Scan for the cell matching the given text and deliver its (x, y) coordinate at center. 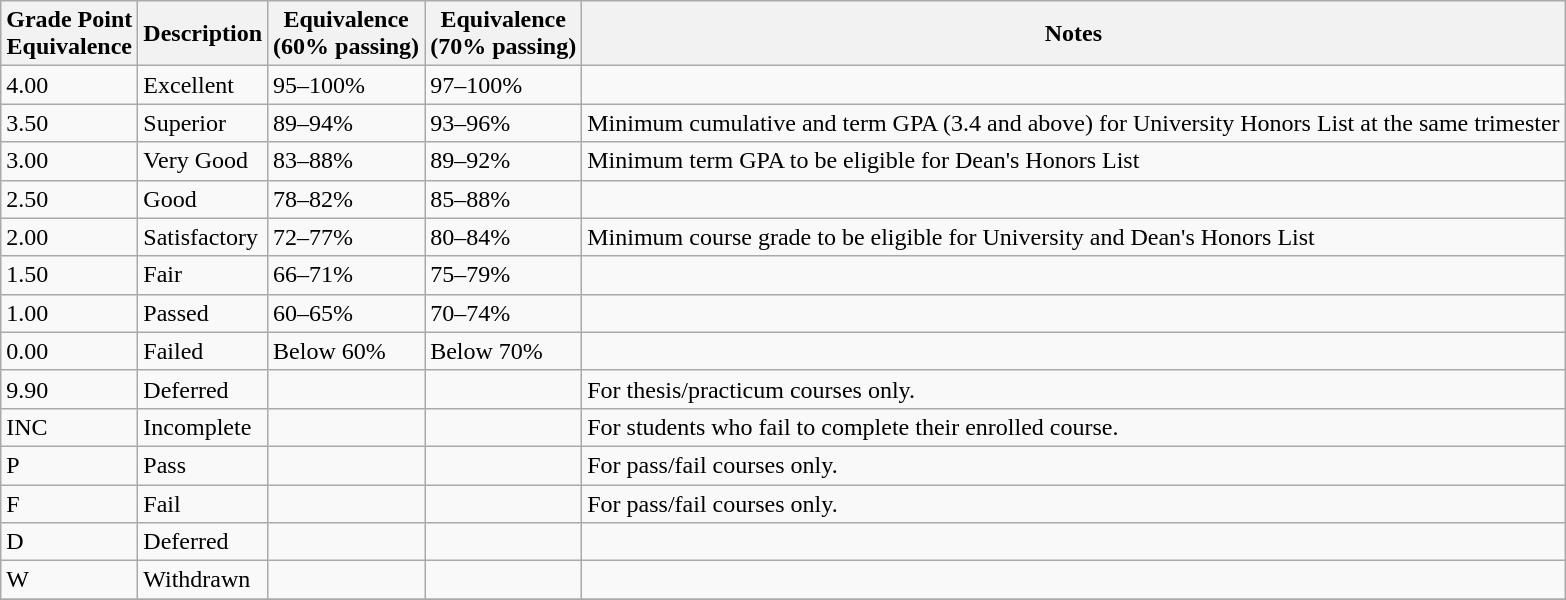
For thesis/practicum courses only. (1074, 389)
Superior (203, 123)
For students who fail to complete their enrolled course. (1074, 427)
Equivalence(60% passing) (346, 34)
Pass (203, 465)
Minimum cumulative and term GPA (3.4 and above) for University Honors List at the same trimester (1074, 123)
1.50 (70, 275)
2.00 (70, 237)
INC (70, 427)
P (70, 465)
1.00 (70, 313)
Failed (203, 351)
2.50 (70, 199)
60–65% (346, 313)
Passed (203, 313)
Very Good (203, 161)
95–100% (346, 85)
Excellent (203, 85)
72–77% (346, 237)
Notes (1074, 34)
66–71% (346, 275)
Minimum course grade to be eligible for University and Dean's Honors List (1074, 237)
Fail (203, 503)
Satisfactory (203, 237)
70–74% (504, 313)
80–84% (504, 237)
Incomplete (203, 427)
0.00 (70, 351)
4.00 (70, 85)
97–100% (504, 85)
75–79% (504, 275)
89–92% (504, 161)
Good (203, 199)
Description (203, 34)
Minimum term GPA to be eligible for Dean's Honors List (1074, 161)
Fair (203, 275)
Equivalence(70% passing) (504, 34)
85–88% (504, 199)
Below 70% (504, 351)
83–88% (346, 161)
89–94% (346, 123)
78–82% (346, 199)
D (70, 542)
Withdrawn (203, 580)
3.00 (70, 161)
F (70, 503)
Grade PointEquivalence (70, 34)
Below 60% (346, 351)
3.50 (70, 123)
93–96% (504, 123)
W (70, 580)
9.90 (70, 389)
